Detect which cell encompasses the target text, then output its [x, y] center coordinate. 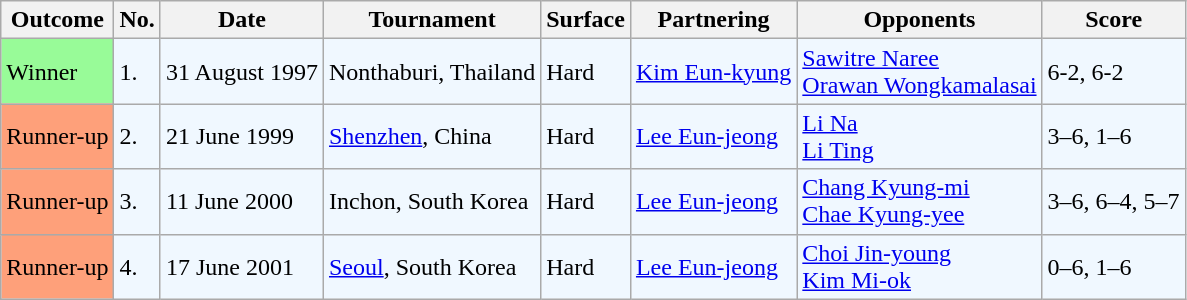
Inchon, South Korea [432, 202]
Kim Eun-kyung [713, 72]
No. [137, 20]
3–6, 6–4, 5–7 [1114, 202]
Winner [58, 72]
Opponents [920, 20]
6-2, 6-2 [1114, 72]
Outcome [58, 20]
4. [137, 266]
Score [1114, 20]
17 June 2001 [242, 266]
Tournament [432, 20]
Sawitre Naree Orawan Wongkamalasai [920, 72]
3–6, 1–6 [1114, 136]
21 June 1999 [242, 136]
2. [137, 136]
Chang Kyung-mi Chae Kyung-yee [920, 202]
0–6, 1–6 [1114, 266]
31 August 1997 [242, 72]
Shenzhen, China [432, 136]
3. [137, 202]
11 June 2000 [242, 202]
1. [137, 72]
Date [242, 20]
Nonthaburi, Thailand [432, 72]
Seoul, South Korea [432, 266]
Partnering [713, 20]
Choi Jin-young Kim Mi-ok [920, 266]
Li Na Li Ting [920, 136]
Surface [586, 20]
